Capture the cell that displays the provided text and extract its [X, Y] central coordinate. 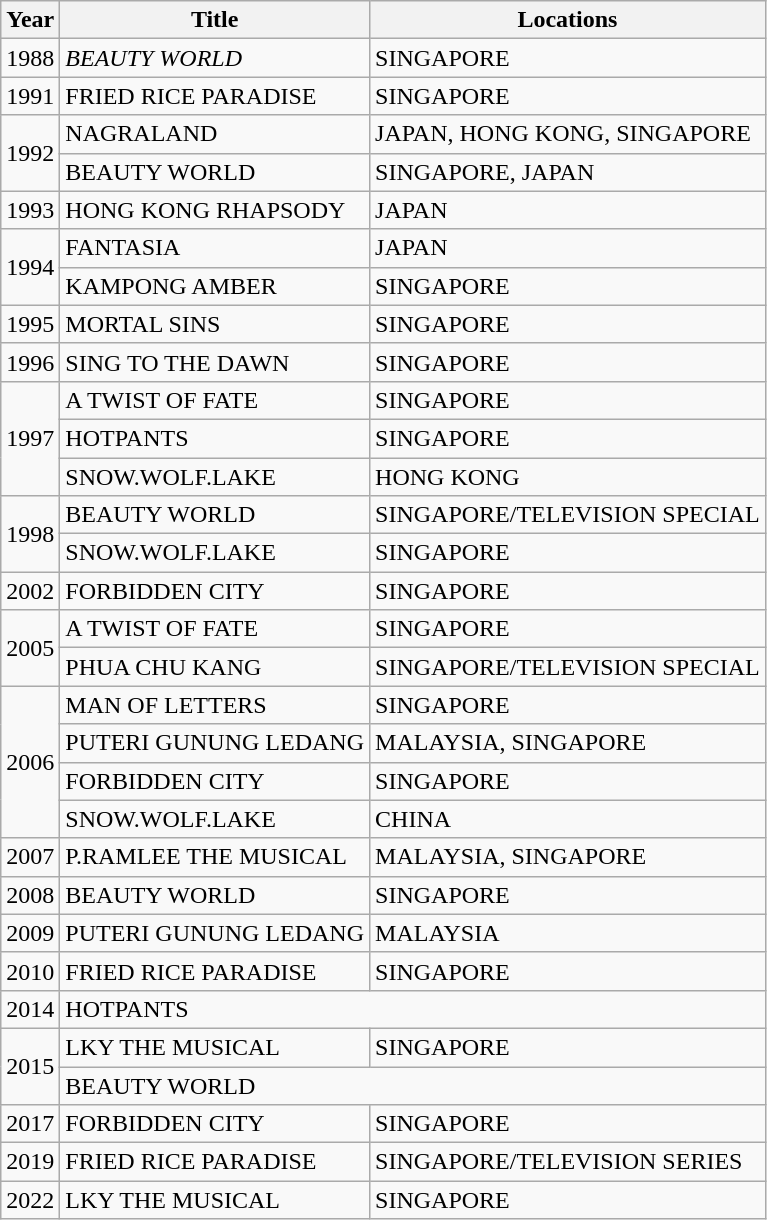
2006 [30, 762]
P.RAMLEE THE MUSICAL [215, 857]
2017 [30, 1124]
MORTAL SINS [215, 324]
2008 [30, 895]
1996 [30, 362]
CHINA [568, 819]
FANTASIA [215, 248]
MALAYSIA [568, 933]
2022 [30, 1200]
SINGAPORE, JAPAN [568, 172]
MAN OF LETTERS [215, 705]
SING TO THE DAWN [215, 362]
KAMPONG AMBER [215, 286]
2019 [30, 1162]
2010 [30, 971]
1988 [30, 58]
1992 [30, 153]
1994 [30, 267]
PHUA CHU KANG [215, 667]
2015 [30, 1066]
Title [215, 20]
Locations [568, 20]
NAGRALAND [215, 134]
HONG KONG RHAPSODY [215, 210]
2002 [30, 591]
2014 [30, 1009]
2005 [30, 648]
1991 [30, 96]
HONG KONG [568, 477]
1993 [30, 210]
1998 [30, 534]
1997 [30, 438]
2007 [30, 857]
Year [30, 20]
JAPAN, HONG KONG, SINGAPORE [568, 134]
SINGAPORE/TELEVISION SERIES [568, 1162]
1995 [30, 324]
2009 [30, 933]
